Provide the [X, Y] coordinate of the cell's center where the given text is located.  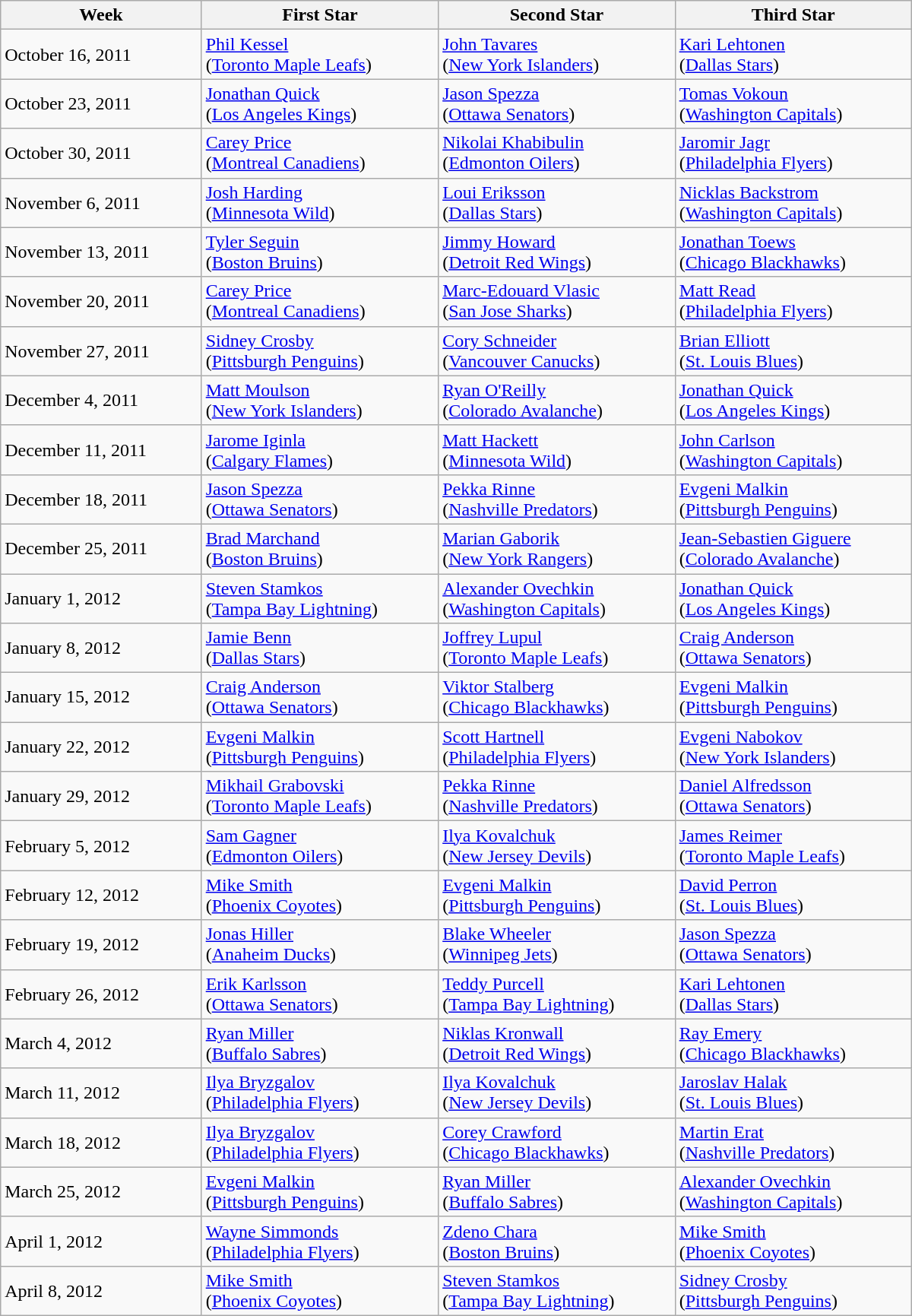
Wayne Simmonds(Philadelphia Flyers) [319, 1241]
Corey Crawford(Chicago Blackhawks) [556, 1142]
Jaromir Jagr(Philadelphia Flyers) [793, 154]
October 16, 2011 [101, 55]
January 8, 2012 [101, 648]
Jarome Iginla(Calgary Flames) [319, 450]
November 20, 2011 [101, 301]
January 1, 2012 [101, 598]
April 8, 2012 [101, 1291]
Martin Erat(Nashville Predators) [793, 1142]
Matt Moulson(New York Islanders) [319, 400]
Jaroslav Halak(St. Louis Blues) [793, 1093]
November 6, 2011 [101, 202]
Ryan O'Reilly(Colorado Avalanche) [556, 400]
Loui Eriksson(Dallas Stars) [556, 202]
Jonathan Toews(Chicago Blackhawks) [793, 252]
David Perron(St. Louis Blues) [793, 896]
Joffrey Lupul(Toronto Maple Leafs) [556, 648]
January 15, 2012 [101, 698]
November 27, 2011 [101, 351]
April 1, 2012 [101, 1241]
Marian Gaborik(New York Rangers) [556, 549]
Nicklas Backstrom(Washington Capitals) [793, 202]
Nikolai Khabibulin(Edmonton Oilers) [556, 154]
December 4, 2011 [101, 400]
Marc-Edouard Vlasic(San Jose Sharks) [556, 301]
James Reimer(Toronto Maple Leafs) [793, 845]
October 30, 2011 [101, 154]
First Star [319, 15]
Brad Marchand(Boston Bruins) [319, 549]
February 12, 2012 [101, 896]
March 25, 2012 [101, 1192]
March 11, 2012 [101, 1093]
Ray Emery(Chicago Blackhawks) [793, 1043]
Tomas Vokoun(Washington Capitals) [793, 103]
December 18, 2011 [101, 499]
Daniel Alfredsson(Ottawa Senators) [793, 797]
December 25, 2011 [101, 549]
February 19, 2012 [101, 944]
Cory Schneider(Vancouver Canucks) [556, 351]
Brian Elliott(St. Louis Blues) [793, 351]
Jimmy Howard(Detroit Red Wings) [556, 252]
Matt Read(Philadelphia Flyers) [793, 301]
Jamie Benn(Dallas Stars) [319, 648]
Viktor Stalberg(Chicago Blackhawks) [556, 698]
February 5, 2012 [101, 845]
Evgeni Nabokov(New York Islanders) [793, 747]
November 13, 2011 [101, 252]
January 29, 2012 [101, 797]
Second Star [556, 15]
Niklas Kronwall(Detroit Red Wings) [556, 1043]
John Carlson(Washington Capitals) [793, 450]
March 4, 2012 [101, 1043]
Scott Hartnell(Philadelphia Flyers) [556, 747]
March 18, 2012 [101, 1142]
Mikhail Grabovski(Toronto Maple Leafs) [319, 797]
Jean-Sebastien Giguere(Colorado Avalanche) [793, 549]
Sam Gagner(Edmonton Oilers) [319, 845]
December 11, 2011 [101, 450]
Third Star [793, 15]
October 23, 2011 [101, 103]
Tyler Seguin(Boston Bruins) [319, 252]
Teddy Purcell(Tampa Bay Lightning) [556, 994]
Josh Harding(Minnesota Wild) [319, 202]
Week [101, 15]
Blake Wheeler(Winnipeg Jets) [556, 944]
Matt Hackett(Minnesota Wild) [556, 450]
Erik Karlsson(Ottawa Senators) [319, 994]
John Tavares(New York Islanders) [556, 55]
Zdeno Chara(Boston Bruins) [556, 1241]
Phil Kessel(Toronto Maple Leafs) [319, 55]
February 26, 2012 [101, 994]
Jonas Hiller(Anaheim Ducks) [319, 944]
January 22, 2012 [101, 747]
